Extract the (x, y) coordinate from the center of the cell holding the provided text.  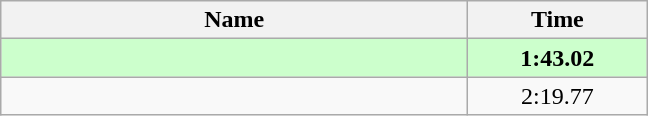
2:19.77 (558, 96)
1:43.02 (558, 58)
Name (234, 20)
Time (558, 20)
